Pinpoint the cell where the given text exists, returning its [X, Y] midpoint coordinate. 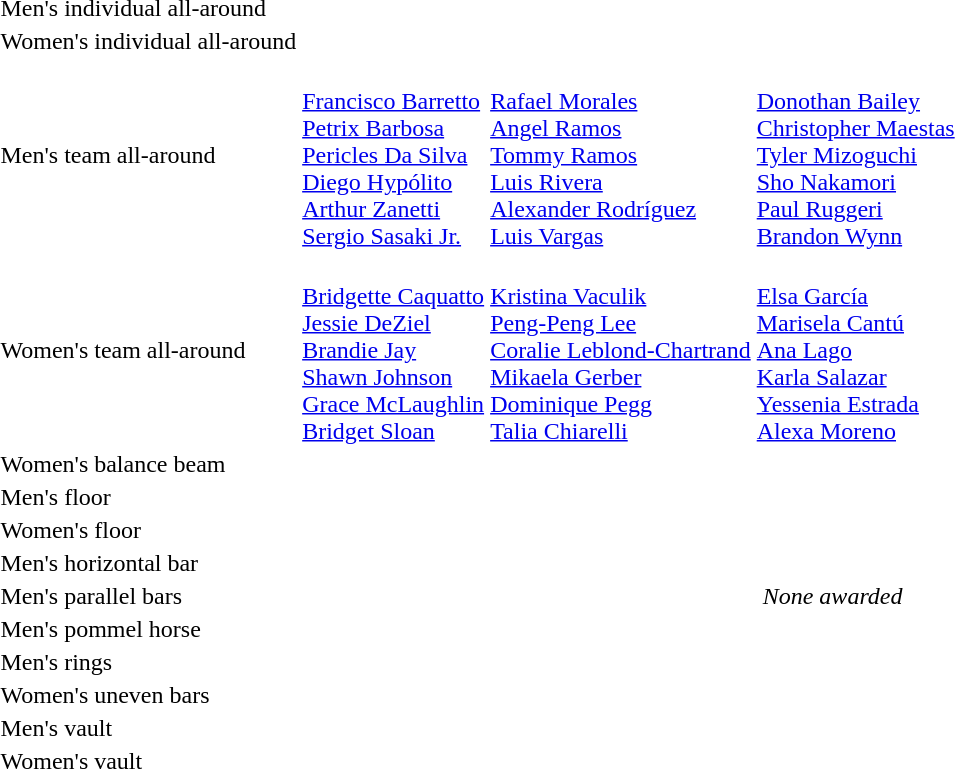
Bridgette CaquattoJessie DeZielBrandie JayShawn JohnsonGrace McLaughlinBridget Sloan [394, 350]
Rafael MoralesAngel RamosTommy RamosLuis RiveraAlexander RodríguezLuis Vargas [621, 155]
Francisco BarrettoPetrix BarbosaPericles Da SilvaDiego HypólitoArthur ZanettiSergio Sasaki Jr. [394, 155]
Kristina VaculikPeng-Peng LeeCoralie Leblond-ChartrandMikaela GerberDominique PeggTalia Chiarelli [621, 350]
